For the text-containing cell, return its midpoint in [X, Y] coordinate format. 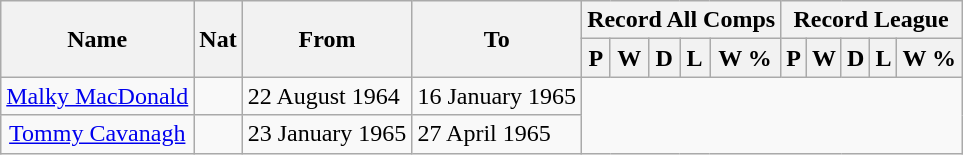
Tommy Cavanagh [98, 134]
Nat [218, 39]
Malky MacDonald [98, 96]
Record All Comps [682, 20]
22 August 1964 [327, 96]
Name [98, 39]
From [327, 39]
16 January 1965 [497, 96]
23 January 1965 [327, 134]
To [497, 39]
27 April 1965 [497, 134]
Record League [872, 20]
